Determine the [X, Y] coordinate at the center of the cell enclosing the given text.  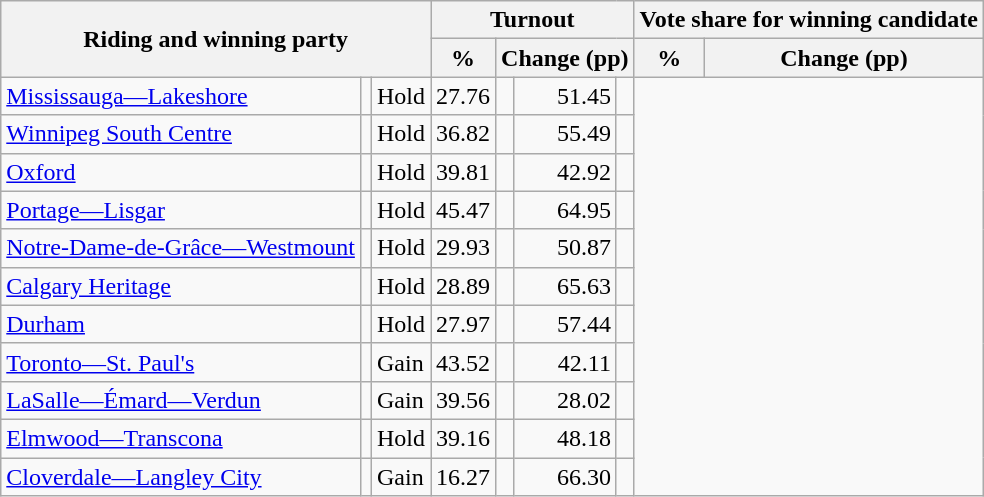
Riding and winning party [216, 39]
42.92 [564, 172]
Oxford [181, 172]
27.97 [464, 324]
45.47 [464, 210]
Mississauga—Lakeshore [181, 96]
55.49 [564, 134]
39.56 [464, 400]
Calgary Heritage [181, 286]
16.27 [464, 477]
57.44 [564, 324]
36.82 [464, 134]
42.11 [564, 362]
27.76 [464, 96]
Cloverdale—Langley City [181, 477]
65.63 [564, 286]
LaSalle—Émard—Verdun [181, 400]
Vote share for winning candidate [808, 20]
64.95 [564, 210]
Winnipeg South Centre [181, 134]
Elmwood—Transcona [181, 438]
51.45 [564, 96]
28.89 [464, 286]
66.30 [564, 477]
39.81 [464, 172]
Turnout [532, 20]
50.87 [564, 248]
Notre-Dame-de-Grâce—Westmount [181, 248]
Toronto—St. Paul's [181, 362]
Durham [181, 324]
48.18 [564, 438]
28.02 [564, 400]
39.16 [464, 438]
29.93 [464, 248]
Portage—Lisgar [181, 210]
43.52 [464, 362]
